Pinpoint the cell where the given text exists, returning its (x, y) midpoint coordinate. 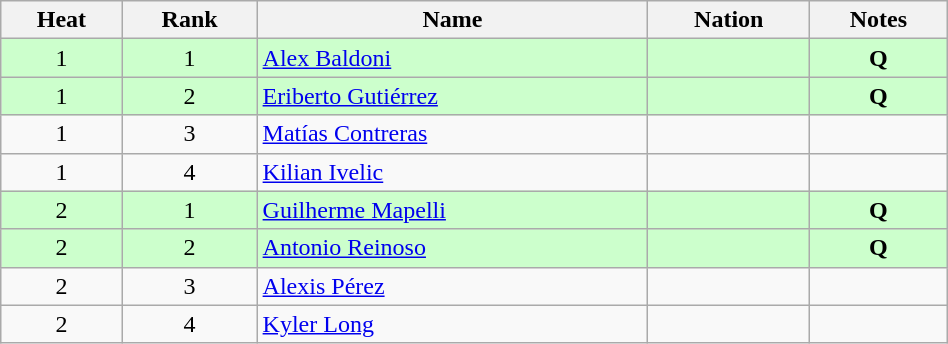
Kyler Long (452, 324)
Alexis Pérez (452, 286)
Notes (879, 20)
Alex Baldoni (452, 58)
Name (452, 20)
Antonio Reinoso (452, 248)
Matías Contreras (452, 134)
Heat (62, 20)
Eriberto Gutiérrez (452, 96)
Kilian Ivelic (452, 172)
Nation (729, 20)
Rank (190, 20)
Guilherme Mapelli (452, 210)
